Determine the (X, Y) coordinate at the center of the cell enclosing the given text.  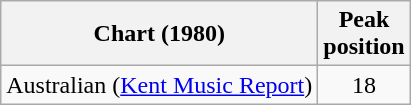
Australian (Kent Music Report) (160, 85)
18 (364, 85)
Peakposition (364, 34)
Chart (1980) (160, 34)
